Search for the cell housing the specified text and yield its [X, Y] center coordinate. 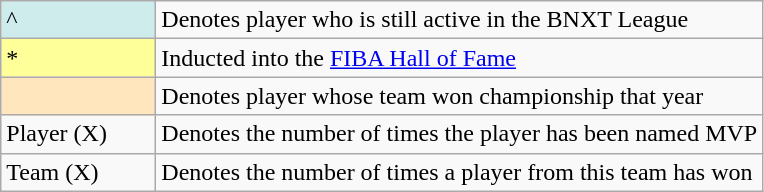
* [78, 58]
^ [78, 20]
Denotes player whose team won championship that year [460, 96]
Inducted into the FIBA Hall of Fame [460, 58]
Team (X) [78, 172]
Player (X) [78, 134]
Denotes player who is still active in the BNXT League [460, 20]
Denotes the number of times the player has been named MVP [460, 134]
Denotes the number of times a player from this team has won [460, 172]
